From the cell containing the given text, extract its center point as [X, Y] coordinate. 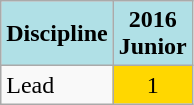
2016Junior [152, 34]
1 [152, 85]
Discipline [57, 34]
Lead [57, 85]
